Pinpoint the cell where the given text exists, returning its [X, Y] midpoint coordinate. 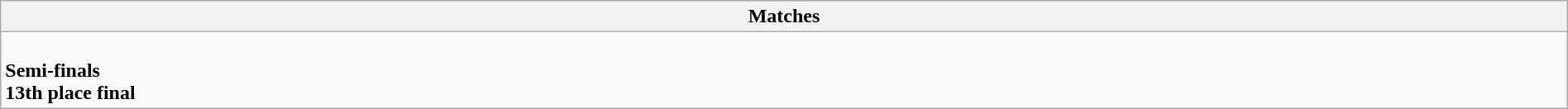
Matches [784, 17]
Semi-finals 13th place final [784, 70]
